Search for the cell housing the specified text and yield its [X, Y] center coordinate. 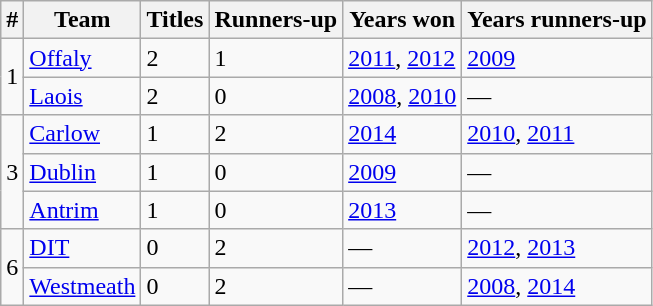
Team [82, 20]
2008, 2010 [402, 96]
Titles [175, 20]
Years won [402, 20]
Dublin [82, 172]
6 [12, 267]
2010, 2011 [557, 134]
Carlow [82, 134]
2008, 2014 [557, 286]
Antrim [82, 210]
Runners-up [276, 20]
2014 [402, 134]
DIT [82, 248]
Westmeath [82, 286]
Offaly [82, 58]
2011, 2012 [402, 58]
Laois [82, 96]
3 [12, 172]
2013 [402, 210]
# [12, 20]
2012, 2013 [557, 248]
Years runners-up [557, 20]
